Search for the cell housing the specified text and yield its [X, Y] center coordinate. 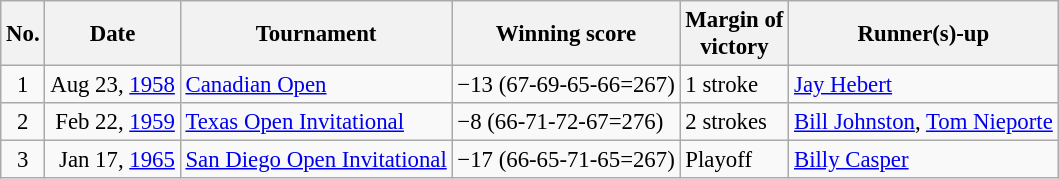
3 [23, 160]
San Diego Open Invitational [316, 160]
Jan 17, 1965 [112, 160]
Jay Hebert [924, 85]
Tournament [316, 34]
−17 (66-65-71-65=267) [566, 160]
Margin ofvictory [734, 34]
Playoff [734, 160]
1 stroke [734, 85]
Texas Open Invitational [316, 122]
Billy Casper [924, 160]
Winning score [566, 34]
Aug 23, 1958 [112, 85]
Canadian Open [316, 85]
−8 (66-71-72-67=276) [566, 122]
No. [23, 34]
−13 (67-69-65-66=267) [566, 85]
Date [112, 34]
Bill Johnston, Tom Nieporte [924, 122]
1 [23, 85]
2 [23, 122]
Runner(s)-up [924, 34]
2 strokes [734, 122]
Feb 22, 1959 [112, 122]
